Return [X, Y] of the center of cell containing provided text 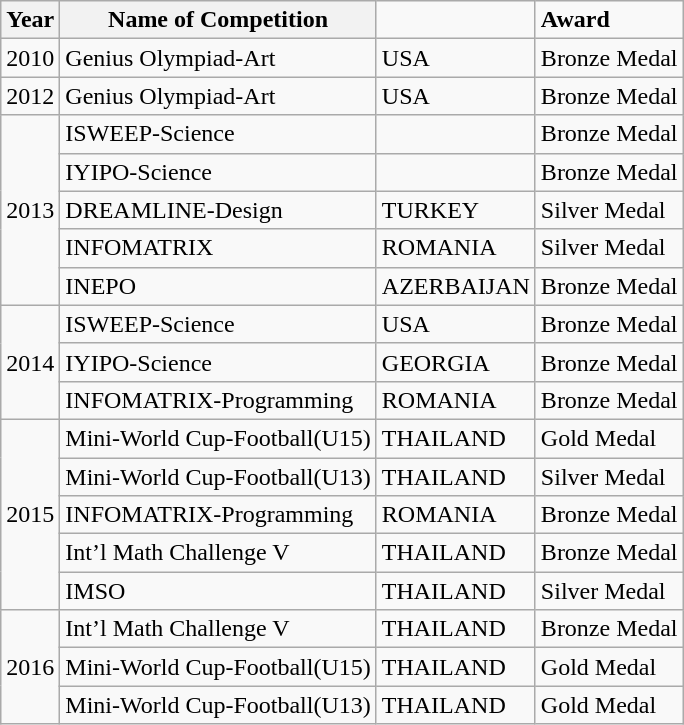
2012 [30, 96]
AZERBAIJAN [456, 286]
Name of Competition [218, 20]
2013 [30, 210]
GEORGIA [456, 362]
TURKEY [456, 210]
INEPO [218, 286]
Year [30, 20]
INFOMATRIX [218, 248]
2015 [30, 514]
Award [609, 20]
DREAMLINE-Design [218, 210]
2016 [30, 667]
2014 [30, 362]
IMSO [218, 591]
2010 [30, 58]
